Detect which cell encompasses the target text, then output its (x, y) center coordinate. 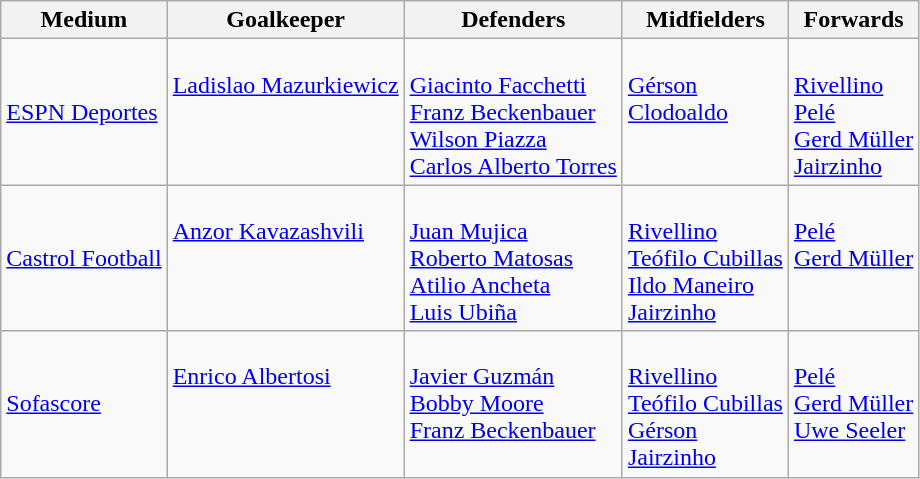
Rivellino Teófilo Cubillas Gérson Jairzinho (705, 404)
Goalkeeper (286, 20)
Midfielders (705, 20)
Rivellino Pelé Gerd Müller Jairzinho (853, 112)
Gérson Clodoaldo (705, 112)
Castrol Football (84, 258)
Medium (84, 20)
Anzor Kavazashvili (286, 258)
Defenders (513, 20)
ESPN Deportes (84, 112)
Javier Guzmán Bobby Moore Franz Beckenbauer (513, 404)
Giacinto Facchetti Franz Beckenbauer Wilson Piazza Carlos Alberto Torres (513, 112)
Forwards (853, 20)
Rivellino Teófilo Cubillas Ildo Maneiro Jairzinho (705, 258)
Pelé Gerd Müller Uwe Seeler (853, 404)
Juan Mujica Roberto Matosas Atilio Ancheta Luis Ubiña (513, 258)
Sofascore (84, 404)
Enrico Albertosi (286, 404)
Ladislao Mazurkiewicz (286, 112)
Pelé Gerd Müller (853, 258)
